Capture the cell that displays the provided text and extract its [x, y] central coordinate. 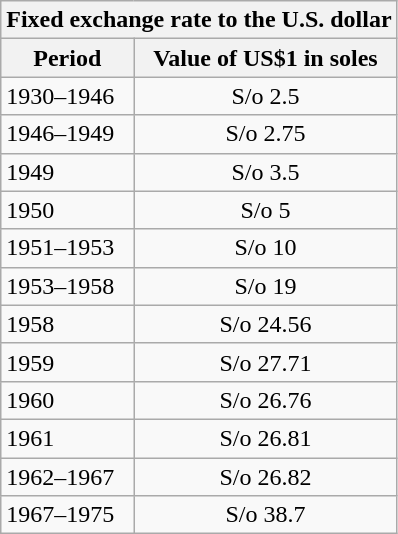
1958 [68, 324]
1946–1949 [68, 134]
1951–1953 [68, 248]
Fixed exchange rate to the U.S. dollar [199, 20]
S/o 26.81 [266, 438]
1950 [68, 210]
S/o 2.5 [266, 96]
1962–1967 [68, 477]
S/o 26.82 [266, 477]
1949 [68, 172]
S/o 24.56 [266, 324]
S/o 38.7 [266, 515]
1953–1958 [68, 286]
S/o 2.75 [266, 134]
Value of US$1 in soles [266, 58]
1967–1975 [68, 515]
1960 [68, 400]
1959 [68, 362]
1961 [68, 438]
S/o 5 [266, 210]
1930–1946 [68, 96]
S/o 10 [266, 248]
S/o 27.71 [266, 362]
S/o 26.76 [266, 400]
Period [68, 58]
S/o 3.5 [266, 172]
S/o 19 [266, 286]
